Detect which cell encompasses the target text, then output its (X, Y) center coordinate. 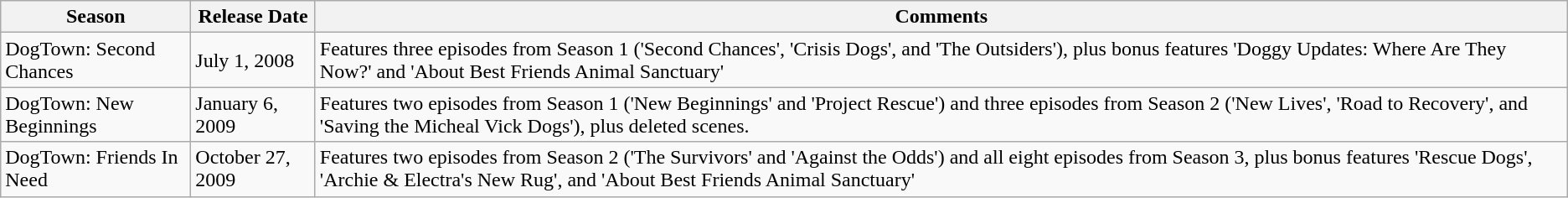
Season (95, 17)
July 1, 2008 (253, 60)
DogTown: New Beginnings (95, 114)
January 6, 2009 (253, 114)
DogTown: Friends In Need (95, 169)
October 27, 2009 (253, 169)
DogTown: Second Chances (95, 60)
Comments (941, 17)
Release Date (253, 17)
